Find where the given text appears and provide that cell's center as (x, y) coordinate. 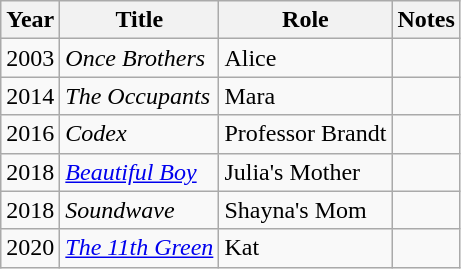
The Occupants (140, 96)
Role (306, 20)
2003 (30, 58)
Title (140, 20)
Beautiful Boy (140, 172)
Alice (306, 58)
Mara (306, 96)
Kat (306, 248)
Codex (140, 134)
The 11th Green (140, 248)
2014 (30, 96)
Shayna's Mom (306, 210)
Notes (426, 20)
2016 (30, 134)
Year (30, 20)
Soundwave (140, 210)
Julia's Mother (306, 172)
Professor Brandt (306, 134)
2020 (30, 248)
Once Brothers (140, 58)
